Pinpoint the cell where the given text exists, returning its [x, y] midpoint coordinate. 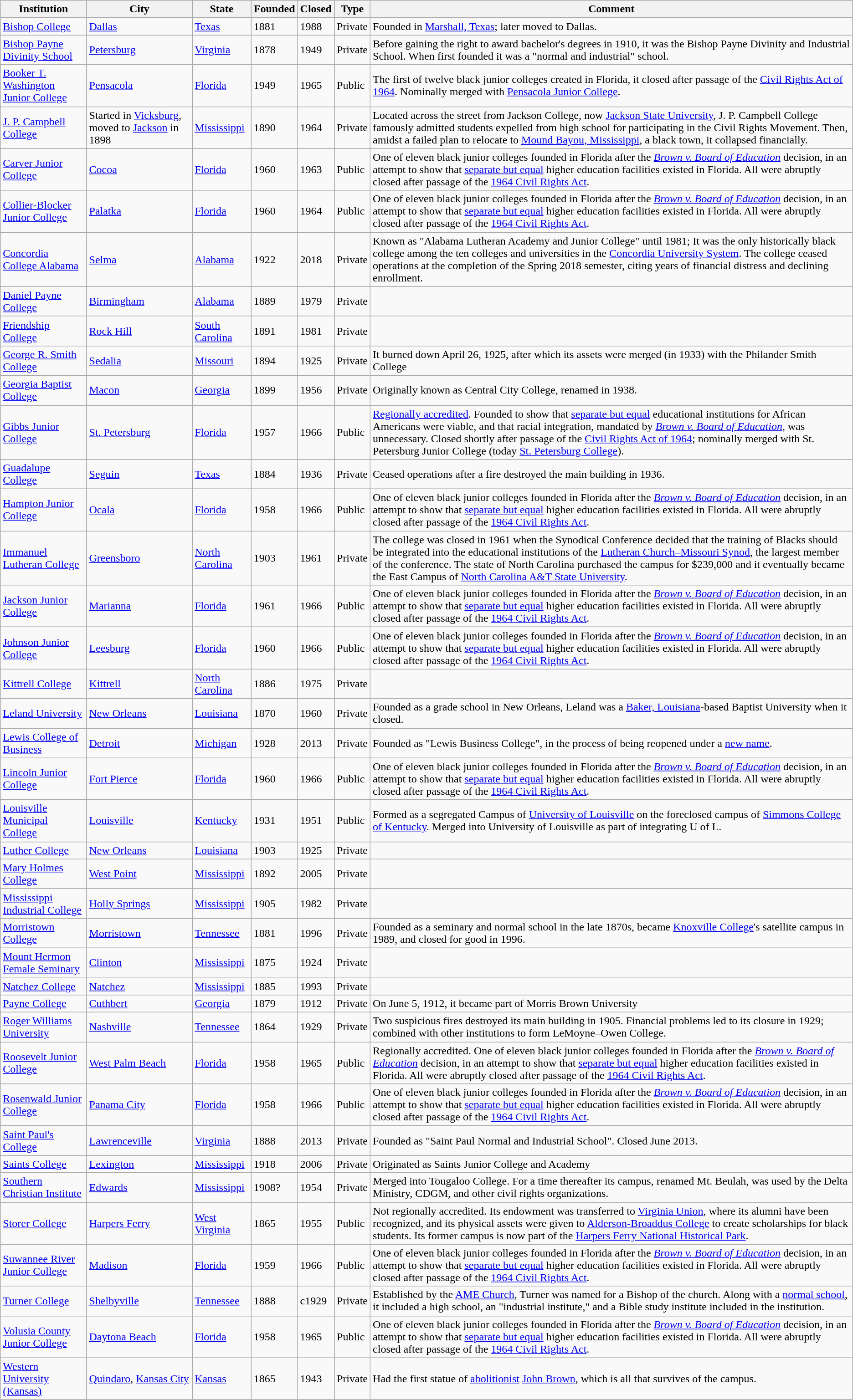
1929 [316, 1027]
Jackson Junior College [44, 606]
Harpers Ferry [139, 1223]
Had the first statue of abolitionist John Brown, which is all that survives of the campus. [611, 1379]
Originated as Saints Junior College and Academy [611, 1164]
Edwards [139, 1188]
Closed [316, 9]
Greensboro [139, 558]
1957 [274, 433]
Shelbyville [139, 1301]
Clinton [139, 963]
Concordia College Alabama [44, 260]
2018 [316, 260]
1959 [274, 1265]
Johnson Junior College [44, 648]
1875 [274, 963]
Founded in Marshall, Texas; later moved to Dallas. [611, 26]
1922 [274, 260]
Marianna [139, 606]
1899 [274, 390]
1996 [316, 933]
Immanuel Lutheran College [44, 558]
Nashville [139, 1027]
Lincoln Junior College [44, 779]
Selma [139, 260]
Started in Vicksburg, moved to Jackson in 1898 [139, 128]
Founded as a seminary and normal school in the late 1870s, became Knoxville College's satellite campus in 1989, and closed for good in 1996. [611, 933]
State [222, 9]
Roger Williams University [44, 1027]
c1929 [316, 1301]
Institution [44, 9]
1890 [274, 128]
Founded as "Lewis Business College", in the process of being reopened under a new name. [611, 743]
Roosevelt Junior College [44, 1063]
1892 [274, 874]
Hampton Junior College [44, 510]
1912 [316, 1004]
Ocala [139, 510]
Daniel Payne College [44, 301]
Michigan [222, 743]
Guadalupe College [44, 475]
Turner College [44, 1301]
Ceased operations after a fire destroyed the main building in 1936. [611, 475]
Petersburg [139, 50]
Kittrell [139, 684]
Holly Springs [139, 904]
1885 [274, 986]
It burned down April 26, 1925, after which its assets were merged (in 1933) with the Philander Smith College [611, 361]
Volusia County Junior College [44, 1337]
Cocoa [139, 169]
Friendship College [44, 331]
Rock Hill [139, 331]
Bishop College [44, 26]
1918 [274, 1164]
Georgia Baptist College [44, 390]
Fort Pierce [139, 779]
1982 [316, 904]
Morristown College [44, 933]
1963 [316, 169]
1878 [274, 50]
Southern Christian Institute [44, 1188]
2006 [316, 1164]
Louisville Municipal College [44, 821]
1955 [316, 1223]
Kansas [222, 1379]
1979 [316, 301]
1993 [316, 986]
Lawrenceville [139, 1140]
West Point [139, 874]
South Carolina [222, 331]
City [139, 9]
Bishop Payne Divinity School [44, 50]
1884 [274, 475]
1975 [316, 684]
1891 [274, 331]
West Palm Beach [139, 1063]
Louisville [139, 821]
J. P. Campbell College [44, 128]
1905 [274, 904]
Saints College [44, 1164]
Sedalia [139, 361]
Payne College [44, 1004]
1864 [274, 1027]
1886 [274, 684]
Gibbs Junior College [44, 433]
1924 [316, 963]
1879 [274, 1004]
Macon [139, 390]
Type [353, 9]
Saint Paul's College [44, 1140]
On June 5, 1912, it became part of Morris Brown University [611, 1004]
1928 [274, 743]
1951 [316, 821]
Kittrell College [44, 684]
Panama City [139, 1105]
Mary Holmes College [44, 874]
1981 [316, 331]
Quindaro, Kansas City [139, 1379]
Carver Junior College [44, 169]
1908? [274, 1188]
1931 [274, 821]
Rosenwald Junior College [44, 1105]
Founded [274, 9]
2005 [316, 874]
Palatka [139, 211]
1943 [316, 1379]
Storer College [44, 1223]
Comment [611, 9]
Founded as "Saint Paul Normal and Industrial School". Closed June 2013. [611, 1140]
Lewis College of Business [44, 743]
Founded as a grade school in New Orleans, Leland was a Baker, Louisiana-based Baptist University when it closed. [611, 713]
1936 [316, 475]
George R. Smith College [44, 361]
Western University (Kansas) [44, 1379]
Suwannee River Junior College [44, 1265]
1956 [316, 390]
St. Petersburg [139, 433]
Mount Hermon Female Seminary [44, 963]
Pensacola [139, 86]
Originally known as Central City College, renamed in 1938. [611, 390]
Natchez College [44, 986]
Mississippi Industrial College [44, 904]
1988 [316, 26]
Collier-Blocker Junior College [44, 211]
Morristown [139, 933]
1870 [274, 713]
Booker T. Washington Junior College [44, 86]
Birmingham [139, 301]
West Virginia [222, 1223]
Lexington [139, 1164]
1889 [274, 301]
Missouri [222, 361]
Leesburg [139, 648]
Kentucky [222, 821]
Cuthbert [139, 1004]
Natchez [139, 986]
Leland University [44, 713]
Detroit [139, 743]
Dallas [139, 26]
Seguin [139, 475]
Daytona Beach [139, 1337]
1894 [274, 361]
Luther College [44, 850]
Madison [139, 1265]
1954 [316, 1188]
